Locate the cell with the specified text and output its (x, y) center coordinate. 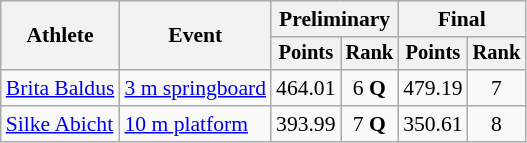
8 (497, 124)
Event (195, 36)
479.19 (432, 88)
6 Q (370, 88)
7 Q (370, 124)
Silke Abicht (60, 124)
3 m springboard (195, 88)
Brita Baldus (60, 88)
7 (497, 88)
Final (462, 19)
464.01 (306, 88)
393.99 (306, 124)
Athlete (60, 36)
350.61 (432, 124)
10 m platform (195, 124)
Preliminary (334, 19)
